Return the [x, y] coordinate for the center point of the cell that contains the specified text.  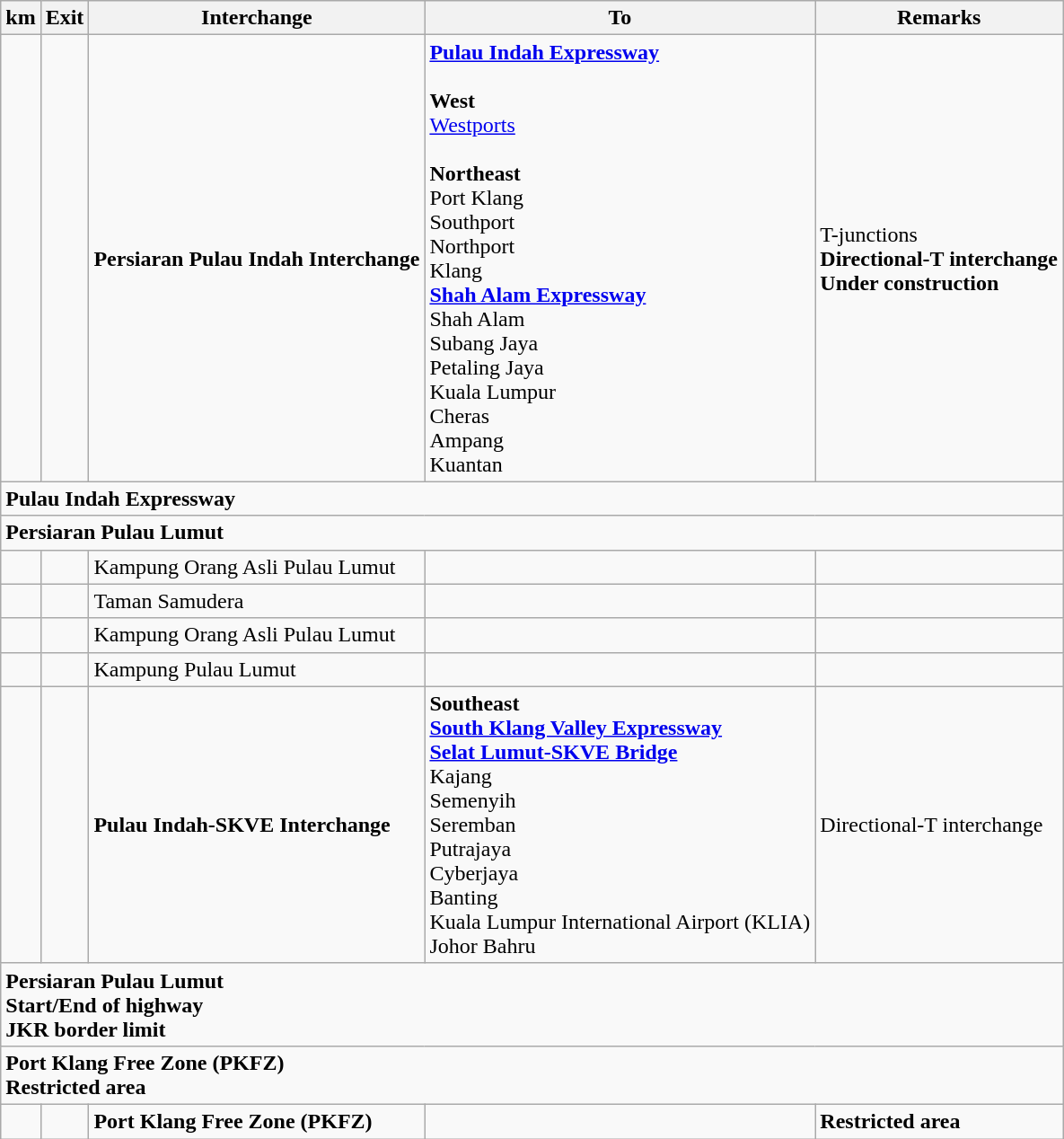
Persiaran Pulau Indah Interchange [257, 259]
Taman Samudera [257, 601]
Kampung Pulau Lumut [257, 669]
To [620, 18]
Interchange [257, 18]
Directional-T interchange [939, 825]
Pulau Indah-SKVE Interchange [257, 825]
Pulau Indah Expressway [532, 499]
Persiaran Pulau Lumut [532, 533]
km [21, 18]
Persiaran Pulau LumutStart/End of highwayJKR border limit [532, 1004]
T-junctionsDirectional-T interchangeUnder construction [939, 259]
Exit [65, 18]
Restricted area [939, 1121]
Port Klang Free Zone (PKFZ)Restricted area [532, 1074]
Remarks [939, 18]
Port Klang Free Zone (PKFZ) [257, 1121]
